Capture the cell that displays the provided text and extract its (x, y) central coordinate. 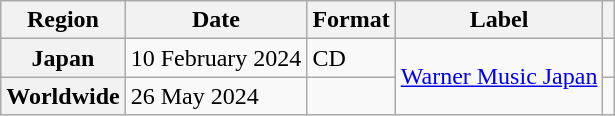
26 May 2024 (216, 96)
Date (216, 20)
10 February 2024 (216, 58)
Japan (63, 58)
Warner Music Japan (499, 77)
Format (351, 20)
Worldwide (63, 96)
Region (63, 20)
CD (351, 58)
Label (499, 20)
